Provide the (X, Y) coordinate of the cell's center where the given text is located.  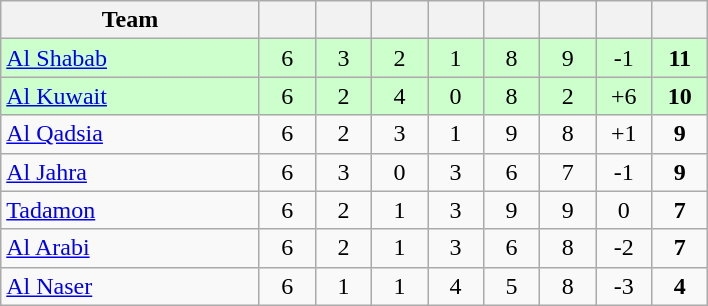
Al Naser (130, 286)
+6 (624, 96)
5 (512, 286)
+1 (624, 134)
11 (680, 58)
10 (680, 96)
Al Arabi (130, 248)
Al Shabab (130, 58)
-2 (624, 248)
-3 (624, 286)
Tadamon (130, 210)
Al Jahra (130, 172)
Team (130, 20)
Al Qadsia (130, 134)
Al Kuwait (130, 96)
